Return (X, Y) of the center of cell containing provided text 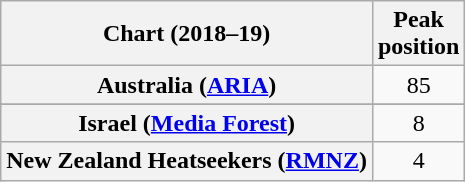
Israel (Media Forest) (187, 123)
Australia (ARIA) (187, 85)
New Zealand Heatseekers (RMNZ) (187, 161)
Peakposition (418, 34)
Chart (2018–19) (187, 34)
8 (418, 123)
85 (418, 85)
4 (418, 161)
